From the cell containing the given text, extract its center point as (X, Y) coordinate. 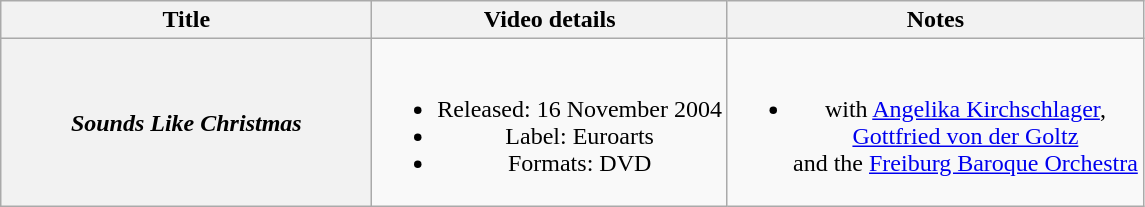
Notes (935, 20)
Title (186, 20)
Sounds Like Christmas (186, 122)
with Angelika Kirchschlager,Gottfried von der Goltzand the Freiburg Baroque Orchestra (935, 122)
Released: 16 November 2004Label: EuroartsFormats: DVD (550, 122)
Video details (550, 20)
